Find where the given text appears and provide that cell's center as (x, y) coordinate. 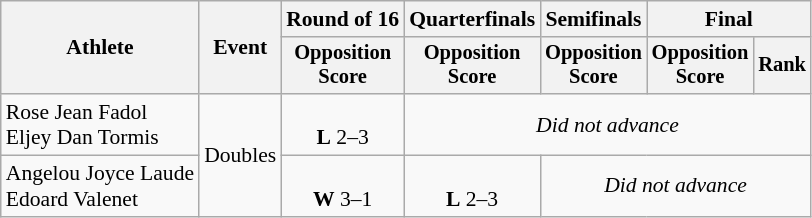
Final (729, 19)
Doubles (240, 155)
Angelou Joyce LaudeEdoard Valenet (100, 186)
Rose Jean FadolEljey Dan Tormis (100, 124)
Semifinals (594, 19)
Rank (782, 66)
Athlete (100, 48)
Event (240, 48)
Quarterfinals (472, 19)
Round of 16 (342, 19)
W 3–1 (342, 186)
